Pinpoint the cell where the given text exists, returning its (X, Y) midpoint coordinate. 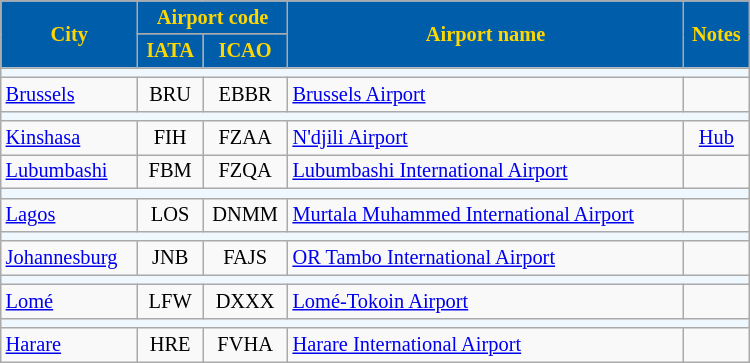
Murtala Muhammed International Airport (486, 215)
Notes (716, 34)
N'djili Airport (486, 138)
Kinshasa (70, 138)
EBBR (246, 94)
FZAA (246, 138)
BRU (170, 94)
Brussels (70, 94)
FBM (170, 171)
LOS (170, 215)
DXXX (246, 301)
ICAO (246, 51)
FVHA (246, 345)
FIH (170, 138)
Brussels Airport (486, 94)
Johannesburg (70, 258)
Airport code (213, 17)
FZQA (246, 171)
IATA (170, 51)
FAJS (246, 258)
Lubumbashi (70, 171)
HRE (170, 345)
DNMM (246, 215)
Hub (716, 138)
Airport name (486, 34)
Harare International Airport (486, 345)
Harare (70, 345)
Lagos (70, 215)
City (70, 34)
OR Tambo International Airport (486, 258)
Lubumbashi International Airport (486, 171)
Lomé (70, 301)
Lomé-Tokoin Airport (486, 301)
LFW (170, 301)
JNB (170, 258)
